Determine the [X, Y] coordinate at the center of the cell enclosing the given text.  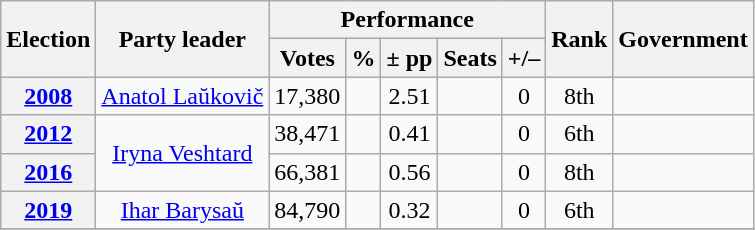
2016 [48, 172]
Seats [470, 58]
2012 [48, 134]
Votes [308, 58]
0.41 [410, 134]
+/– [524, 58]
0.56 [410, 172]
66,381 [308, 172]
Rank [580, 39]
Iryna Veshtard [182, 153]
0.32 [410, 210]
2.51 [410, 96]
17,380 [308, 96]
Government [683, 39]
± pp [410, 58]
Party leader [182, 39]
Election [48, 39]
Performance [408, 20]
2019 [48, 210]
38,471 [308, 134]
Ihar Barysaŭ [182, 210]
2008 [48, 96]
84,790 [308, 210]
% [364, 58]
Anatol Laŭkovič [182, 96]
